Extract the [x, y] coordinate from the center of the cell holding the provided text.  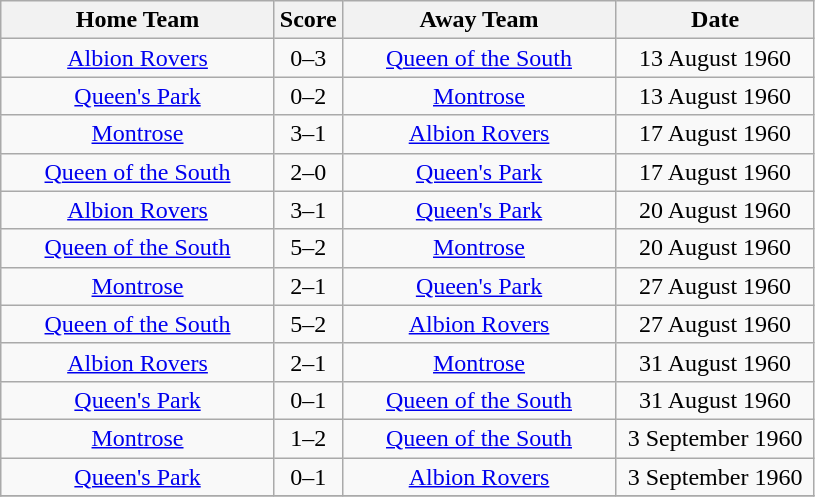
Score [308, 20]
0–2 [308, 96]
Home Team [138, 20]
Away Team [479, 20]
0–3 [308, 58]
Date [716, 20]
2–0 [308, 172]
1–2 [308, 438]
